Return the (X, Y) coordinate for the center point of the cell that contains the specified text.  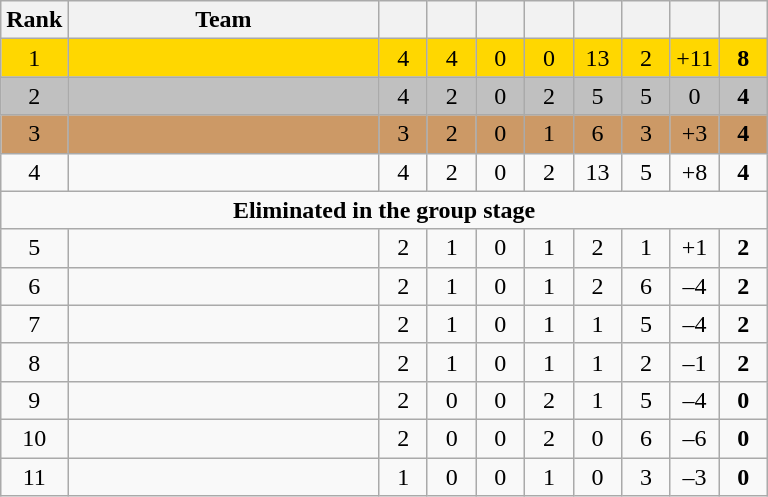
Team (224, 20)
10 (34, 438)
–3 (694, 477)
+3 (694, 134)
7 (34, 324)
+8 (694, 172)
+1 (694, 248)
–1 (694, 362)
–6 (694, 438)
Eliminated in the group stage (384, 210)
Rank (34, 20)
11 (34, 477)
+11 (694, 58)
9 (34, 400)
